Extract the (X, Y) coordinate from the center of the cell holding the provided text.  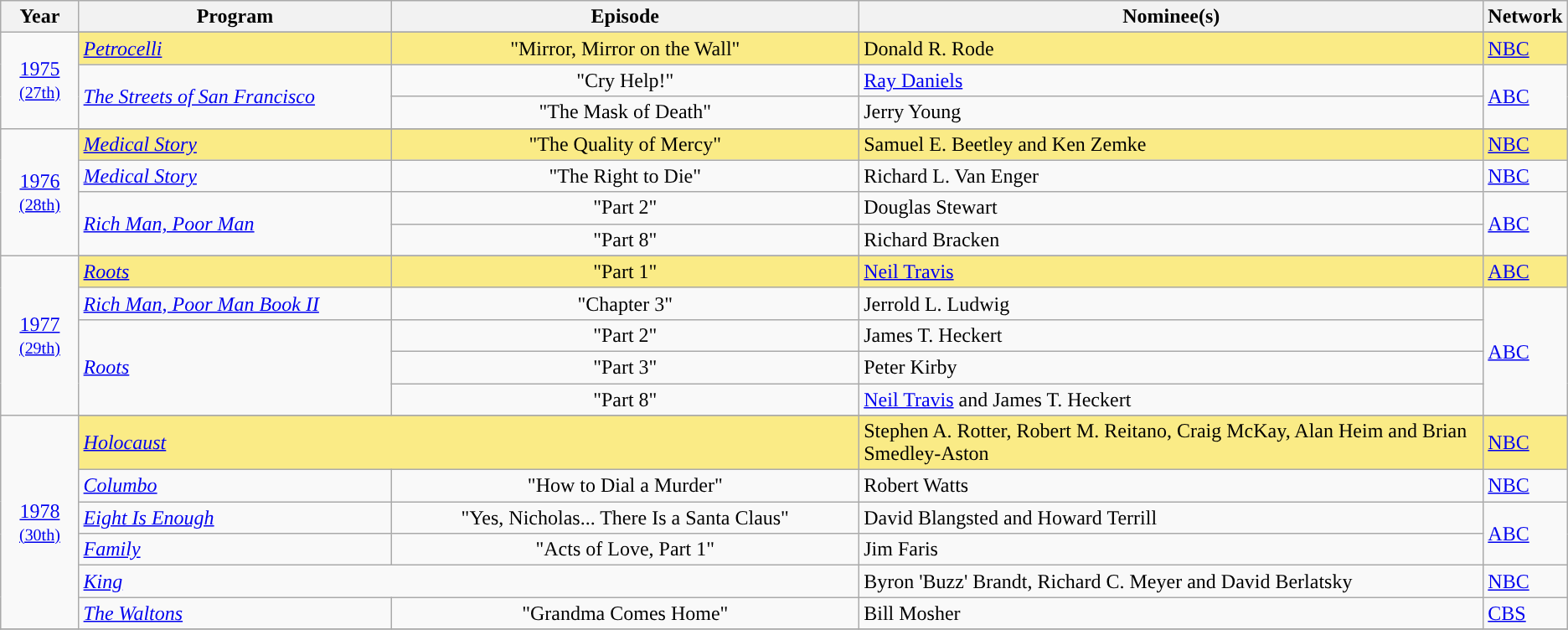
Ray Daniels (1171, 80)
Rich Man, Poor Man (235, 224)
Program (235, 17)
Richard L. Van Enger (1171, 176)
Stephen A. Rotter, Robert M. Reitano, Craig McKay, Alan Heim and Brian Smedley-Aston (1171, 442)
Robert Watts (1171, 486)
Douglas Stewart (1171, 208)
1977(29th) (40, 335)
Episode (625, 17)
"Acts of Love, Part 1" (625, 550)
Jerry Young (1171, 112)
Neil Travis (1171, 271)
Richard Bracken (1171, 240)
CBS (1525, 613)
1978(30th) (40, 523)
Eight Is Enough (235, 518)
Columbo (235, 486)
Petrocelli (235, 49)
The Streets of San Francisco (235, 96)
Neil Travis and James T. Heckert (1171, 400)
Bill Mosher (1171, 613)
David Blangsted and Howard Terrill (1171, 518)
"Part 1" (625, 271)
"Mirror, Mirror on the Wall" (625, 49)
"How to Dial a Murder" (625, 486)
Year (40, 17)
Family (235, 550)
Samuel E. Beetley and Ken Zemke (1171, 144)
"The Mask of Death" (625, 112)
"The Right to Die" (625, 176)
Peter Kirby (1171, 367)
Rich Man, Poor Man Book II (235, 303)
Nominee(s) (1171, 17)
The Waltons (235, 613)
Jim Faris (1171, 550)
King (469, 581)
"Grandma Comes Home" (625, 613)
"Yes, Nicholas... There Is a Santa Claus" (625, 518)
"Cry Help!" (625, 80)
Holocaust (469, 442)
Byron 'Buzz' Brandt, Richard C. Meyer and David Berlatsky (1171, 581)
"Part 3" (625, 367)
"The Quality of Mercy" (625, 144)
Network (1525, 17)
Donald R. Rode (1171, 49)
Jerrold L. Ludwig (1171, 303)
James T. Heckert (1171, 335)
"Chapter 3" (625, 303)
1975(27th) (40, 80)
1976(28th) (40, 192)
